For the text-containing cell, return its midpoint in [x, y] coordinate format. 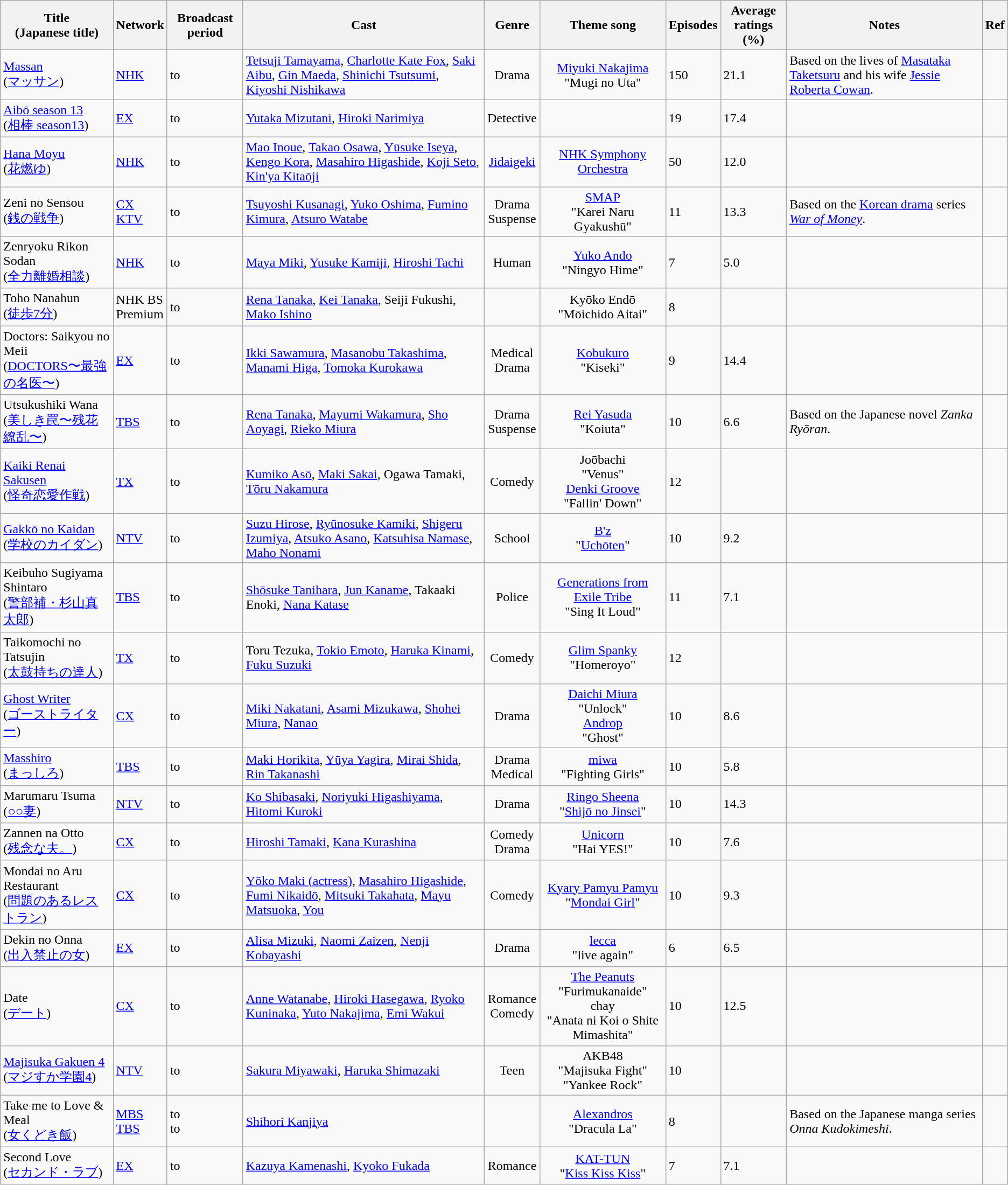
Tetsuji Tamayama, Charlotte Kate Fox, Saki Aibu, Gin Maeda, Shinichi Tsutsumi, Kiyoshi Nishikawa [363, 75]
Rena Tanaka, Kei Tanaka, Seiji Fukushi, Mako Ishino [363, 307]
14.4 [754, 360]
Yuko Ando"Ningyo Hime" [603, 263]
Zannen na Otto(残念な夫。) [57, 842]
13.3 [754, 211]
lecca"live again" [603, 948]
6.6 [754, 422]
6.5 [754, 948]
5.0 [754, 263]
Rei Yasuda"Koiuta" [603, 422]
CXKTV [140, 211]
MBSTBS [140, 1121]
Ringo Sheena"Shijō no Jinsei" [603, 804]
Police [513, 597]
Genre [513, 25]
Zenryoku Rikon Sodan(全力離婚相談) [57, 263]
Kyary Pamyu Pamyu"Mondai Girl" [603, 895]
Keibuho Sugiyama Shintaro(警部補・杉山真太郎) [57, 597]
MedicalDrama [513, 360]
Anne Watanabe, Hiroki Hasegawa, Ryoko Kuninaka, Yuto Nakajima, Emi Wakui [363, 1006]
Based on the Japanese novel Zanka Ryōran. [885, 422]
Human [513, 263]
Notes [885, 25]
DramaMedical [513, 767]
21.1 [754, 75]
6 [693, 948]
19 [693, 119]
Hiroshi Tamaki, Kana Kurashina [363, 842]
Ref [995, 25]
Second Love(セカンド・ラブ) [57, 1166]
Joōbachi"Venus"Denki Groove"Fallin' Down" [603, 482]
150 [693, 75]
Taikomochi no Tatsujin(太鼓持ちの達人) [57, 658]
Generations from Exile Tribe"Sing It Loud" [603, 597]
Jidaigeki [513, 162]
Network [140, 25]
Detective [513, 119]
Average ratings(%) [754, 25]
RomanceComedy [513, 1006]
Marumaru Tsuma(○○妻) [57, 804]
Doctors: Saikyou no Meii(DOCTORS〜最強の名医〜) [57, 360]
Suzu Hirose, Ryūnosuke Kamiki, Shigeru Izumiya, Atsuko Asano, Katsuhisa Namase, Maho Nonami [363, 538]
Date(デート) [57, 1006]
Teen [513, 1070]
Kobukuro"Kiseki" [603, 360]
14.3 [754, 804]
Daichi Miura"Unlock"Androp"Ghost" [603, 716]
Theme song [603, 25]
Kaiki Renai Sakusen(怪奇恋愛作戦) [57, 482]
12.0 [754, 162]
Ko Shibasaki, Noriyuki Higashiyama, Hitomi Kuroki [363, 804]
KAT-TUN"Kiss Kiss Kiss" [603, 1166]
9 [693, 360]
SMAP"Karei Naru Gyakushū" [603, 211]
5.8 [754, 767]
Sakura Miyawaki, Haruka Shimazaki [363, 1070]
Zeni no Sensou(銭の戦争) [57, 211]
NHK Symphony Orchestra [603, 162]
Kyōko Endō "Mōichido Aitai" [603, 307]
Dekin no Onna(出入禁止の女) [57, 948]
Based on the lives of Masataka Taketsuru and his wife Jessie Roberta Cowan. [885, 75]
9.2 [754, 538]
Based on the Japanese manga series Onna Kudokimeshi. [885, 1121]
Mao Inoue, Takao Osawa, Yūsuke Iseya, Kengo Kora, Masahiro Higashide, Koji Seto, Kin'ya Kitaōji [363, 162]
Maki Horikita, Yūya Yagira, Mirai Shida, Rin Takanashi [363, 767]
Based on the Korean drama series War of Money. [885, 211]
12.5 [754, 1006]
Unicorn"Hai YES!" [603, 842]
to to [205, 1121]
Romance [513, 1166]
Broadcast period [205, 25]
miwa"Fighting Girls" [603, 767]
Tsuyoshi Kusanagi, Yuko Oshima, Fumino Kimura, Atsuro Watabe [363, 211]
The Peanuts"Furimukanaide"chay"Anata ni Koi o Shite Mimashita" [603, 1006]
Majisuka Gakuen 4(マジすか学園4) [57, 1070]
Episodes [693, 25]
Cast [363, 25]
Kazuya Kamenashi, Kyoko Fukada [363, 1166]
Mondai no Aru Restaurant(問題のあるレストラン) [57, 895]
Glim Spanky"Homeroyo" [603, 658]
8.6 [754, 716]
Shihori Kanjiya [363, 1121]
Toru Tezuka, Tokio Emoto, Haruka Kinami, Fuku Suzuki [363, 658]
School [513, 538]
Alisa Mizuki, Naomi Zaizen, Nenji Kobayashi [363, 948]
7.6 [754, 842]
Rena Tanaka, Mayumi Wakamura, Sho Aoyagi, Rieko Miura [363, 422]
Aibō season 13(相棒 season13) [57, 119]
Miki Nakatani, Asami Mizukawa, Shohei Miura, Nanao [363, 716]
Gakkō no Kaidan(学校のカイダン) [57, 538]
Hana Moyu(花燃ゆ) [57, 162]
ComedyDrama [513, 842]
Miyuki Nakajima"Mugi no Uta" [603, 75]
Shōsuke Tanihara, Jun Kaname, Takaaki Enoki, Nana Katase [363, 597]
Yōko Maki (actress), Masahiro Higashide, Fumi Nikaidō, Mitsuki Takahata, Mayu Matsuoka, You [363, 895]
9.3 [754, 895]
AKB48"Majisuka Fight""Yankee Rock" [603, 1070]
Utsukushiki Wana(美しき罠〜残花繚乱〜) [57, 422]
Yutaka Mizutani, Hiroki Narimiya [363, 119]
Alexandros"Dracula La" [603, 1121]
Take me to Love & Meal(女くどき飯) [57, 1121]
Title(Japanese title) [57, 25]
Maya Miki, Yusuke Kamiji, Hiroshi Tachi [363, 263]
Kumiko Asō, Maki Sakai, Ogawa Tamaki, Tōru Nakamura [363, 482]
Ghost Writer(ゴーストライター) [57, 716]
Masshiro(まっしろ) [57, 767]
NHK BSPremium [140, 307]
Toho Nanahun(徒歩7分) [57, 307]
17.4 [754, 119]
Ikki Sawamura, Masanobu Takashima, Manami Higa, Tomoka Kurokawa [363, 360]
50 [693, 162]
B'z"Uchōten" [603, 538]
Massan(マッサン) [57, 75]
